Identify which cell holds the provided text, then report its [X, Y] central coordinate. 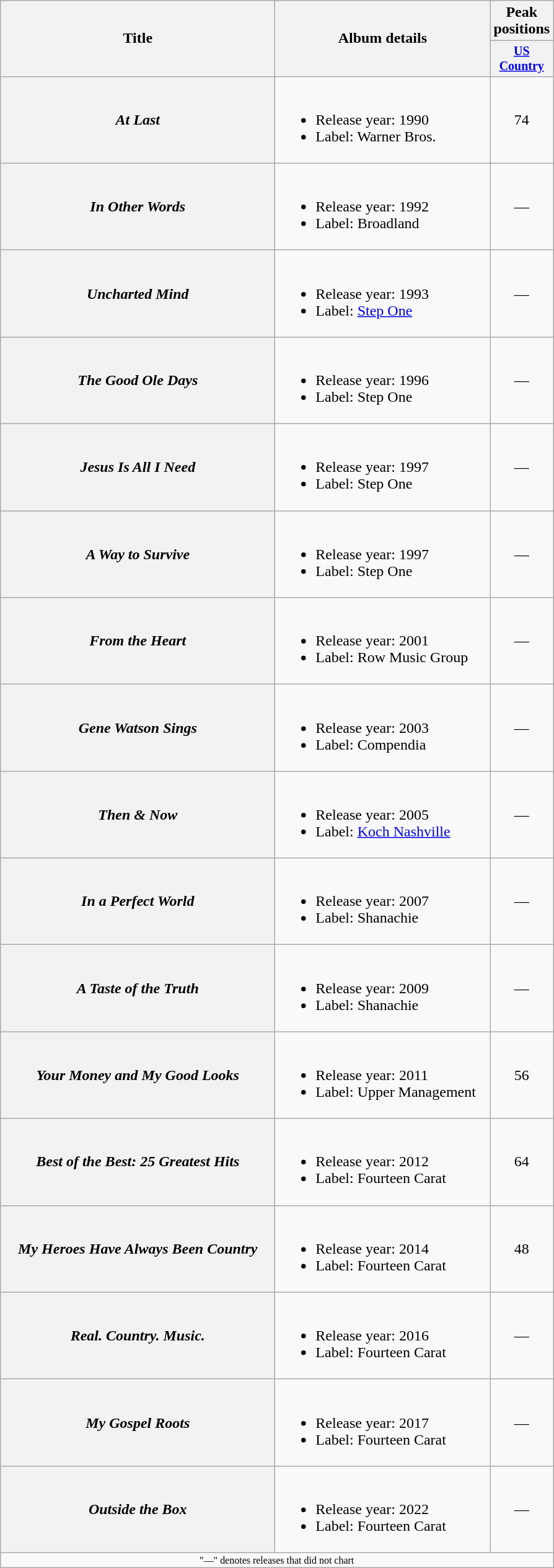
My Gospel Roots [138, 1422]
From the Heart [138, 641]
Peak positions [522, 21]
Then & Now [138, 815]
Release year: 1993Label: Step One [383, 293]
74 [522, 120]
Release year: 1996Label: Step One [383, 380]
A Taste of the Truth [138, 988]
A Way to Survive [138, 554]
Release year: 2001Label: Row Music Group [383, 641]
Release year: 2017Label: Fourteen Carat [383, 1422]
In a Perfect World [138, 901]
My Heroes Have Always Been Country [138, 1249]
Outside the Box [138, 1509]
Release year: 2016Label: Fourteen Carat [383, 1335]
56 [522, 1075]
Real. Country. Music. [138, 1335]
Release year: 2014Label: Fourteen Carat [383, 1249]
Release year: 2011Label: Upper Management [383, 1075]
In Other Words [138, 206]
US Country [522, 58]
Release year: 1992Label: Broadland [383, 206]
Release year: 1990Label: Warner Bros. [383, 120]
Uncharted Mind [138, 293]
Title [138, 38]
Best of the Best: 25 Greatest Hits [138, 1162]
Gene Watson Sings [138, 728]
Release year: 2007Label: Shanachie [383, 901]
48 [522, 1249]
Your Money and My Good Looks [138, 1075]
The Good Ole Days [138, 380]
Release year: 2005Label: Koch Nashville [383, 815]
Album details [383, 38]
At Last [138, 120]
64 [522, 1162]
Release year: 2012Label: Fourteen Carat [383, 1162]
"—" denotes releases that did not chart [277, 1560]
Release year: 2003Label: Compendia [383, 728]
Release year: 2022Label: Fourteen Carat [383, 1509]
Jesus Is All I Need [138, 467]
Release year: 2009Label: Shanachie [383, 988]
